Return [x, y] of the center of cell containing provided text 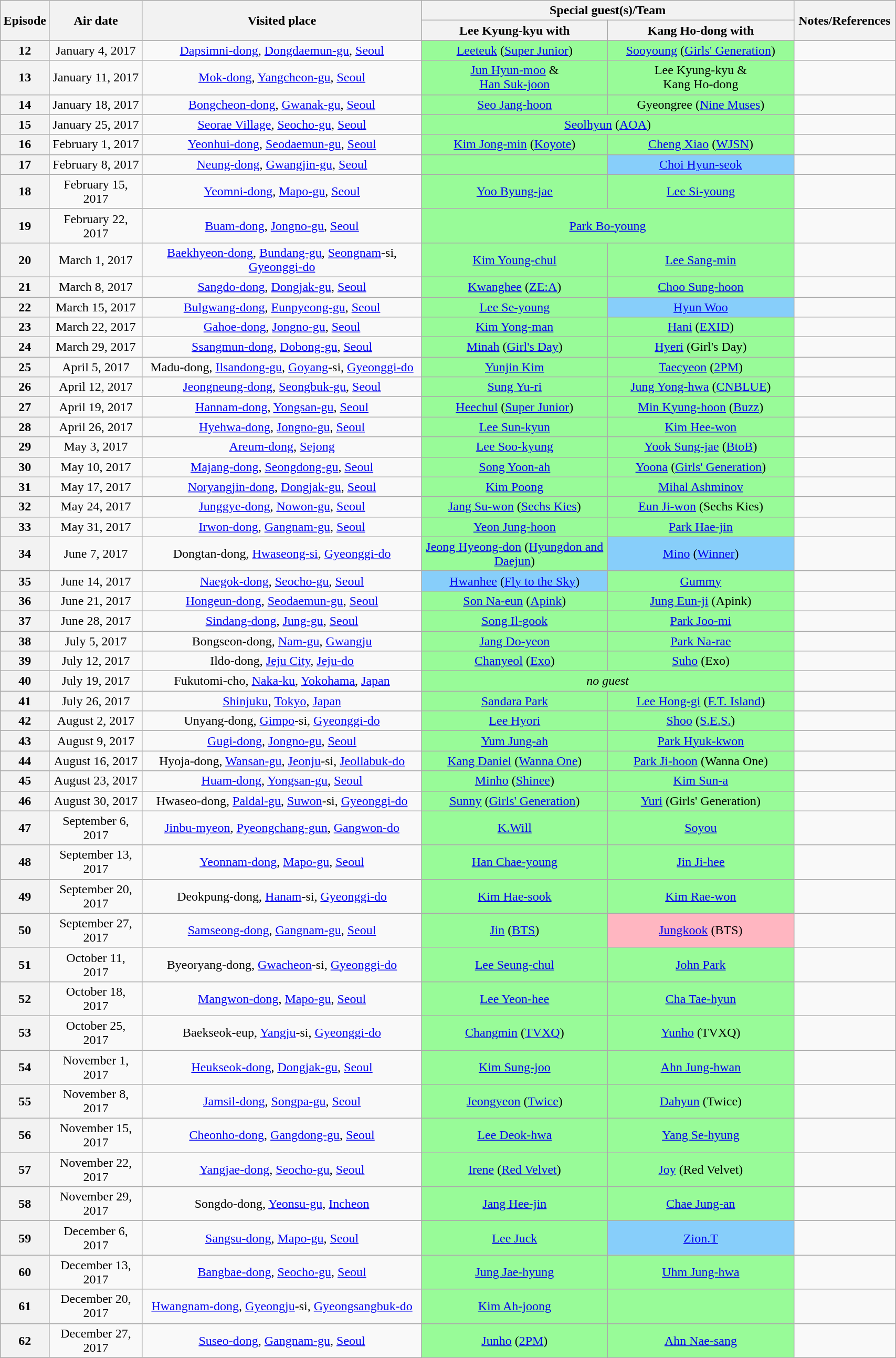
March 29, 2017 [96, 347]
38 [25, 641]
Cha Tae-hyun [701, 999]
April 5, 2017 [96, 367]
October 11, 2017 [96, 964]
October 18, 2017 [96, 999]
December 27, 2017 [96, 1340]
Sandara Park [514, 701]
Mangwon-dong, Mapo-gu, Seoul [282, 999]
September 20, 2017 [96, 896]
36 [25, 601]
Han Chae-young [514, 862]
Bongcheon-dong, Gwanak-gu, Seoul [282, 105]
Song Il-gook [514, 621]
Kim Poong [514, 487]
52 [25, 999]
Ssangmun-dong, Dobong-gu, Seoul [282, 347]
Baekseok-eup, Yangju-si, Gyeonggi-do [282, 1032]
14 [25, 105]
July 12, 2017 [96, 661]
February 22, 2017 [96, 226]
Hyehwa-dong, Jongno-gu, Seoul [282, 427]
Sunny (Girls' Generation) [514, 801]
Jung Yong-hwa (CNBLUE) [701, 387]
Mok-dong, Yangcheon-gu, Seoul [282, 78]
Huam-dong, Yongsan-gu, Seoul [282, 781]
Min Kyung-hoon (Buzz) [701, 407]
25 [25, 367]
Yook Sung-jae (BtoB) [701, 447]
Ildo-dong, Jeju City, Jeju-do [282, 661]
Park Bo-young [608, 226]
Yunjin Kim [514, 367]
Seorae Village, Seocho-gu, Seoul [282, 124]
Jin Ji-hee [701, 862]
Kim Hee-won [701, 427]
Suseo-dong, Gangnam-gu, Seoul [282, 1340]
December 13, 2017 [96, 1272]
March 15, 2017 [96, 307]
49 [25, 896]
July 5, 2017 [96, 641]
28 [25, 427]
Sindang-dong, Jung-gu, Seoul [282, 621]
Joy (Red Velvet) [701, 1170]
46 [25, 801]
Minho (Shinee) [514, 781]
November 22, 2017 [96, 1170]
Madu-dong, Ilsandong-gu, Goyang-si, Gyeonggi-do [282, 367]
Bangbae-dong, Seocho-gu, Seoul [282, 1272]
John Park [701, 964]
Jung Eun-ji (Apink) [701, 601]
39 [25, 661]
August 16, 2017 [96, 761]
May 31, 2017 [96, 527]
Ahn Jung-hwan [701, 1067]
Bongseon-dong, Nam-gu, Gwangju [282, 641]
Seolhyun (AOA) [608, 124]
32 [25, 507]
April 12, 2017 [96, 387]
Naegok-dong, Seocho-gu, Seoul [282, 581]
Yunho (TVXQ) [701, 1032]
August 30, 2017 [96, 801]
Lee Sang-min [701, 259]
Leeteuk (Super Junior) [514, 50]
Dapsimni-dong, Dongdaemun-gu, Seoul [282, 50]
Kim Sung-joo [514, 1067]
Noryangjin-dong, Dongjak-gu, Seoul [282, 487]
Hwangnam-dong, Gyeongju-si, Gyeongsangbuk-do [282, 1307]
24 [25, 347]
Majang-dong, Seongdong-gu, Seoul [282, 467]
37 [25, 621]
Gyeongree (Nine Muses) [701, 105]
33 [25, 527]
44 [25, 761]
Jeong Hyeong-don (Hyungdon and Daejun) [514, 553]
March 1, 2017 [96, 259]
July 19, 2017 [96, 681]
Yang Se-hyung [701, 1135]
Yeon Jung-hoon [514, 527]
53 [25, 1032]
Episode [25, 20]
Chae Jung-an [701, 1204]
Yeonnam-dong, Mapo-gu, Seoul [282, 862]
May 24, 2017 [96, 507]
Hwanhee (Fly to the Sky) [514, 581]
18 [25, 191]
42 [25, 721]
Choi Hyun-seok [701, 164]
Dongtan-dong, Hwaseong-si, Gyeonggi-do [282, 553]
30 [25, 467]
43 [25, 741]
Sangsu-dong, Mapo-gu, Seoul [282, 1238]
June 14, 2017 [96, 581]
September 13, 2017 [96, 862]
Hyeri (Girl's Day) [701, 347]
47 [25, 828]
K.Will [514, 828]
Dahyun (Twice) [701, 1102]
Junho (2PM) [514, 1340]
Lee Kyung-kyu &Kang Ho-dong [701, 78]
Kim Yong-man [514, 327]
Seo Jang-hoon [514, 105]
August 2, 2017 [96, 721]
Kwanghee (ZE:A) [514, 287]
Heechul (Super Junior) [514, 407]
March 8, 2017 [96, 287]
41 [25, 701]
Lee Seung-chul [514, 964]
19 [25, 226]
Taecyeon (2PM) [701, 367]
55 [25, 1102]
Hannam-dong, Yongsan-gu, Seoul [282, 407]
Kim Rae-won [701, 896]
Song Yoon-ah [514, 467]
Sangdo-dong, Dongjak-gu, Seoul [282, 287]
Yeomni-dong, Mapo-gu, Seoul [282, 191]
Suho (Exo) [701, 661]
Cheng Xiao (WJSN) [701, 144]
31 [25, 487]
29 [25, 447]
December 6, 2017 [96, 1238]
Changmin (TVXQ) [514, 1032]
Hyun Woo [701, 307]
Unyang-dong, Gimpo-si, Gyeonggi-do [282, 721]
Lee Yeon-hee [514, 999]
February 1, 2017 [96, 144]
Kim Sun-a [701, 781]
August 9, 2017 [96, 741]
December 20, 2017 [96, 1307]
Byeoryang-dong, Gwacheon-si, Gyeonggi-do [282, 964]
Lee Deok-hwa [514, 1135]
Heukseok-dong, Dongjak-gu, Seoul [282, 1067]
November 8, 2017 [96, 1102]
Mino (Winner) [701, 553]
Jang Do-yeon [514, 641]
Irwon-dong, Gangnam-gu, Seoul [282, 527]
Park Na-rae [701, 641]
Shoo (S.E.S.) [701, 721]
Gummy [701, 581]
Bulgwang-dong, Eunpyeong-gu, Seoul [282, 307]
Son Na-eun (Apink) [514, 601]
40 [25, 681]
Minah (Girl's Day) [514, 347]
May 10, 2017 [96, 467]
Uhm Jung-hwa [701, 1272]
September 27, 2017 [96, 931]
September 6, 2017 [96, 828]
Jeongyeon (Twice) [514, 1102]
20 [25, 259]
no guest [608, 681]
Jungkook (BTS) [701, 931]
Chanyeol (Exo) [514, 661]
Park Ji-hoon (Wanna One) [701, 761]
Deokpung-dong, Hanam-si, Gyeonggi-do [282, 896]
Park Joo-mi [701, 621]
Jamsil-dong, Songpa-gu, Seoul [282, 1102]
Soyou [701, 828]
January 4, 2017 [96, 50]
June 7, 2017 [96, 553]
Fukutomi-cho, Naka-ku, Yokohama, Japan [282, 681]
Lee Kyung-kyu with [514, 30]
June 28, 2017 [96, 621]
Eun Ji-won (Sechs Kies) [701, 507]
May 3, 2017 [96, 447]
Kim Young-chul [514, 259]
Choo Sung-hoon [701, 287]
15 [25, 124]
Hwaseo-dong, Paldal-gu, Suwon-si, Gyeonggi-do [282, 801]
62 [25, 1340]
50 [25, 931]
Yangjae-dong, Seocho-gu, Seoul [282, 1170]
January 18, 2017 [96, 105]
July 26, 2017 [96, 701]
Sooyoung (Girls' Generation) [701, 50]
April 19, 2017 [96, 407]
Lee Si-young [701, 191]
Jinbu-myeon, Pyeongchang-gun, Gangwon-do [282, 828]
April 26, 2017 [96, 427]
Sung Yu-ri [514, 387]
Jun Hyun-moo &Han Suk-joon [514, 78]
48 [25, 862]
Jang Hee-jin [514, 1204]
Air date [96, 20]
Park Hyuk-kwon [701, 741]
Areum-dong, Sejong [282, 447]
Special guest(s)/Team [608, 11]
October 25, 2017 [96, 1032]
Ahn Nae-sang [701, 1340]
February 8, 2017 [96, 164]
Yoo Byung-jae [514, 191]
34 [25, 553]
June 21, 2017 [96, 601]
Baekhyeon-dong, Bundang-gu, Seongnam-si, Gyeonggi-do [282, 259]
Kim Hae-sook [514, 896]
May 17, 2017 [96, 487]
Yeonhui-dong, Seodaemun-gu, Seoul [282, 144]
Visited place [282, 20]
Hongeun-dong, Seodaemun-gu, Seoul [282, 601]
Cheonho-dong, Gangdong-gu, Seoul [282, 1135]
Lee Hong-gi (F.T. Island) [701, 701]
January 11, 2017 [96, 78]
23 [25, 327]
Kim Ah-joong [514, 1307]
Lee Se-young [514, 307]
60 [25, 1272]
November 1, 2017 [96, 1067]
Lee Hyori [514, 721]
17 [25, 164]
Hani (EXID) [701, 327]
Yum Jung-ah [514, 741]
Lee Juck [514, 1238]
Shinjuku, Tokyo, Japan [282, 701]
March 22, 2017 [96, 327]
Neung-dong, Gwangjin-gu, Seoul [282, 164]
61 [25, 1307]
22 [25, 307]
56 [25, 1135]
57 [25, 1170]
Yuri (Girls' Generation) [701, 801]
Jang Su-won (Sechs Kies) [514, 507]
27 [25, 407]
51 [25, 964]
16 [25, 144]
Jin (BTS) [514, 931]
59 [25, 1238]
August 23, 2017 [96, 781]
26 [25, 387]
Irene (Red Velvet) [514, 1170]
35 [25, 581]
Junggye-dong, Nowon-gu, Seoul [282, 507]
Lee Sun-kyun [514, 427]
13 [25, 78]
January 25, 2017 [96, 124]
54 [25, 1067]
Songdo-dong, Yeonsu-gu, Incheon [282, 1204]
58 [25, 1204]
Notes/References [844, 20]
Zion.T [701, 1238]
45 [25, 781]
12 [25, 50]
November 15, 2017 [96, 1135]
Gugi-dong, Jongno-gu, Seoul [282, 741]
Gahoe-dong, Jongno-gu, Seoul [282, 327]
Hyoja-dong, Wansan-gu, Jeonju-si, Jeollabuk-do [282, 761]
Kim Jong-min (Koyote) [514, 144]
Yoona (Girls' Generation) [701, 467]
Mihal Ashminov [701, 487]
Kang Ho-dong with [701, 30]
Samseong-dong, Gangnam-gu, Seoul [282, 931]
Buam-dong, Jongno-gu, Seoul [282, 226]
Kang Daniel (Wanna One) [514, 761]
Jeongneung-dong, Seongbuk-gu, Seoul [282, 387]
November 29, 2017 [96, 1204]
Lee Soo-kyung [514, 447]
Park Hae-jin [701, 527]
February 15, 2017 [96, 191]
21 [25, 287]
Jung Jae-hyung [514, 1272]
